Return [X, Y] of the center of cell containing provided text 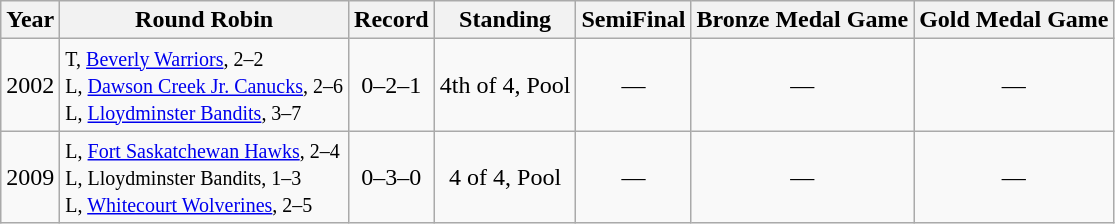
Year [30, 20]
T, Beverly Warriors, 2–2 L, Dawson Creek Jr. Canucks, 2–6L, Lloydminster Bandits, 3–7 [204, 85]
0–3–0 [392, 177]
Record [392, 20]
Standing [505, 20]
0–2–1 [392, 85]
SemiFinal [634, 20]
2009 [30, 177]
4th of 4, Pool [505, 85]
Round Robin [204, 20]
4 of 4, Pool [505, 177]
L, Fort Saskatchewan Hawks, 2–4L, Lloydminster Bandits, 1–3L, Whitecourt Wolverines, 2–5 [204, 177]
2002 [30, 85]
Gold Medal Game [1014, 20]
Bronze Medal Game [802, 20]
